Scan for the cell matching the given text and deliver its (x, y) coordinate at center. 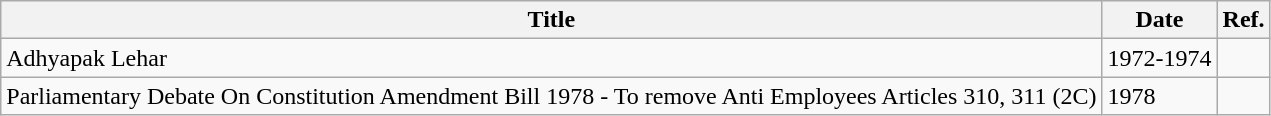
1978 (1160, 96)
Title (552, 20)
Ref. (1244, 20)
Date (1160, 20)
Adhyapak Lehar (552, 58)
1972-1974 (1160, 58)
Parliamentary Debate On Constitution Amendment Bill 1978 - To remove Anti Employees Articles 310, 311 (2C) (552, 96)
